Identify which cell holds the provided text, then report its (X, Y) central coordinate. 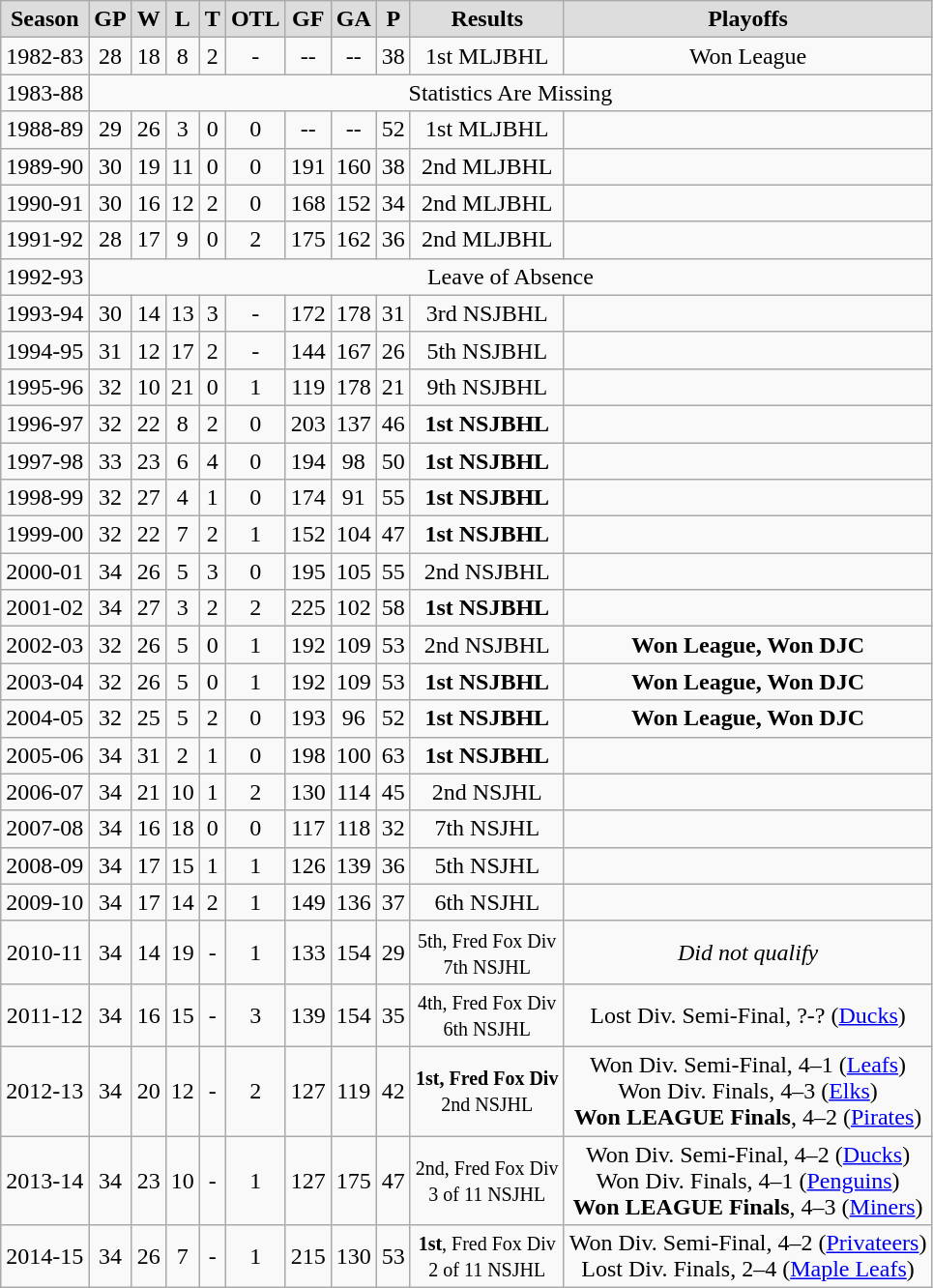
1997-98 (44, 461)
2008-09 (44, 865)
9th NSJBHL (487, 387)
2000-01 (44, 571)
1994-95 (44, 350)
193 (307, 718)
2007-08 (44, 829)
Won Div. Semi-Final, 4–2 (Ducks) Won Div. Finals, 4–1 (Penguins)Won LEAGUE Finals, 4–3 (Miners) (748, 1180)
GA (354, 19)
104 (354, 535)
P (393, 19)
167 (354, 350)
13 (182, 313)
T (213, 19)
160 (354, 166)
7th NSJHL (487, 829)
1988-89 (44, 130)
136 (354, 902)
1989-90 (44, 166)
117 (307, 829)
2006-07 (44, 792)
126 (307, 865)
2nd NSJHL (487, 792)
OTL (255, 19)
Won League (748, 56)
5th NSJHL (487, 865)
1992-93 (44, 277)
4th, Fred Fox Div6th NSJHL (487, 1015)
Statistics Are Missing (510, 93)
L (182, 19)
42 (393, 1091)
133 (307, 951)
195 (307, 571)
45 (393, 792)
149 (307, 902)
Results (487, 19)
2014-15 (44, 1257)
37 (393, 902)
98 (354, 461)
2001-02 (44, 608)
168 (307, 203)
6th NSJHL (487, 902)
114 (354, 792)
225 (307, 608)
203 (307, 424)
1998-99 (44, 498)
118 (354, 829)
1991-92 (44, 240)
6 (182, 461)
100 (354, 755)
1996-97 (44, 424)
3rd NSJBHL (487, 313)
1st, Fred Fox Div2nd NSJHL (487, 1091)
11 (182, 166)
96 (354, 718)
1982-83 (44, 56)
5th, Fred Fox Div7th NSJHL (487, 951)
2004-05 (44, 718)
2012-13 (44, 1091)
20 (149, 1091)
2013-14 (44, 1180)
Did not qualify (748, 951)
198 (307, 755)
105 (354, 571)
1993-94 (44, 313)
2010-11 (44, 951)
5th NSJBHL (487, 350)
194 (307, 461)
144 (307, 350)
2002-03 (44, 645)
Won Div. Semi-Final, 4–2 (Privateers)Lost Div. Finals, 2–4 (Maple Leafs) (748, 1257)
Won Div. Semi-Final, 4–1 (Leafs) Won Div. Finals, 4–3 (Elks)Won LEAGUE Finals, 4–2 (Pirates) (748, 1091)
Leave of Absence (510, 277)
Playoffs (748, 19)
1983-88 (44, 93)
2005-06 (44, 755)
191 (307, 166)
137 (354, 424)
91 (354, 498)
33 (110, 461)
1999-00 (44, 535)
GF (307, 19)
W (149, 19)
35 (393, 1015)
46 (393, 424)
1990-91 (44, 203)
2011-12 (44, 1015)
2003-04 (44, 682)
2009-10 (44, 902)
9 (182, 240)
63 (393, 755)
1995-96 (44, 387)
Lost Div. Semi-Final, ?-? (Ducks) (748, 1015)
2nd, Fred Fox Div3 of 11 NSJHL (487, 1180)
162 (354, 240)
1st, Fred Fox Div2 of 11 NSJHL (487, 1257)
215 (307, 1257)
58 (393, 608)
Season (44, 19)
25 (149, 718)
172 (307, 313)
174 (307, 498)
50 (393, 461)
102 (354, 608)
GP (110, 19)
